Search for the cell housing the specified text and yield its (X, Y) center coordinate. 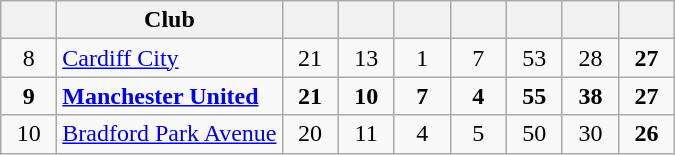
30 (590, 134)
50 (534, 134)
38 (590, 96)
13 (366, 58)
28 (590, 58)
1 (422, 58)
53 (534, 58)
Manchester United (170, 96)
9 (29, 96)
55 (534, 96)
Cardiff City (170, 58)
Bradford Park Avenue (170, 134)
5 (478, 134)
8 (29, 58)
Club (170, 20)
11 (366, 134)
26 (646, 134)
20 (310, 134)
